Scan for the cell matching the given text and deliver its [X, Y] coordinate at center. 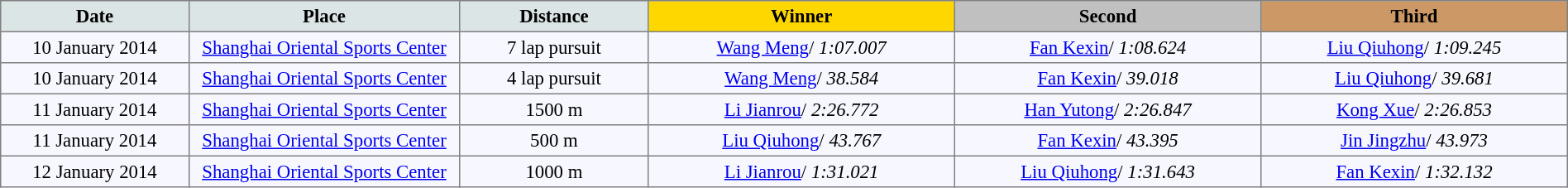
Third [1414, 17]
Fan Kexin/ 39.018 [1107, 79]
Kong Xue/ 2:26.853 [1414, 109]
Wang Meng/ 1:07.007 [801, 47]
Liu Qiuhong/ 1:09.245 [1414, 47]
Date [94, 17]
Wang Meng/ 38.584 [801, 79]
Liu Qiuhong/ 1:31.643 [1107, 171]
Jin Jingzhu/ 43.973 [1414, 141]
Winner [801, 17]
7 lap pursuit [554, 47]
12 January 2014 [94, 171]
Liu Qiuhong/ 43.767 [801, 141]
Place [324, 17]
Fan Kexin/ 43.395 [1107, 141]
500 m [554, 141]
1500 m [554, 109]
Fan Kexin/ 1:08.624 [1107, 47]
Li Jianrou/ 1:31.021 [801, 171]
1000 m [554, 171]
Han Yutong/ 2:26.847 [1107, 109]
4 lap pursuit [554, 79]
Distance [554, 17]
Fan Kexin/ 1:32.132 [1414, 171]
Second [1107, 17]
Li Jianrou/ 2:26.772 [801, 109]
Liu Qiuhong/ 39.681 [1414, 79]
